Output the (X, Y) coordinate of the center of the cell containing the given text.  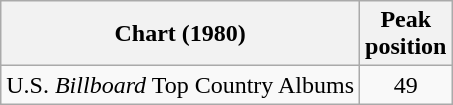
Peakposition (406, 34)
49 (406, 85)
Chart (1980) (180, 34)
U.S. Billboard Top Country Albums (180, 85)
